Capture the cell that displays the provided text and extract its [X, Y] central coordinate. 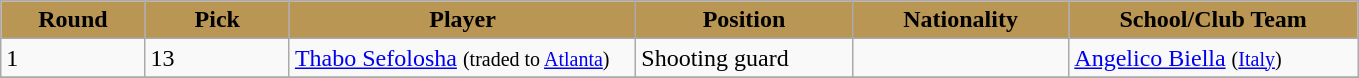
Pick [217, 20]
13 [217, 58]
School/Club Team [1214, 20]
1 [73, 58]
Nationality [960, 20]
Thabo Sefolosha (traded to Atlanta) [462, 58]
Position [744, 20]
Round [73, 20]
Shooting guard [744, 58]
Angelico Biella (Italy) [1214, 58]
Player [462, 20]
